Output the (x, y) coordinate of the center of the cell containing the given text.  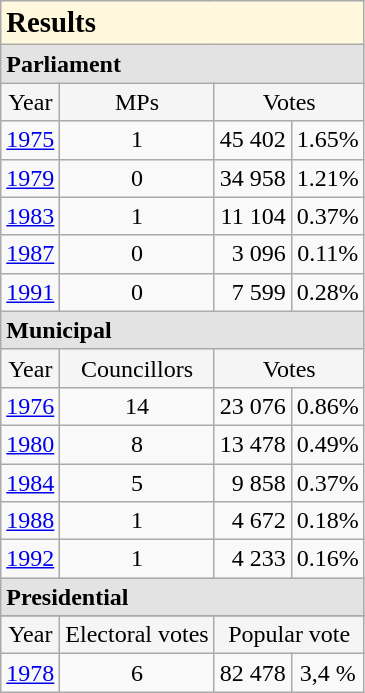
1980 (30, 444)
9 858 (252, 483)
Councillors (137, 368)
0.11% (328, 254)
1988 (30, 521)
14 (137, 406)
1976 (30, 406)
1992 (30, 559)
Results (183, 23)
8 (137, 444)
13 478 (252, 444)
1991 (30, 292)
Parliament (183, 64)
45 402 (252, 140)
3 096 (252, 254)
0.28% (328, 292)
1984 (30, 483)
1.65% (328, 140)
5 (137, 483)
0.49% (328, 444)
34 958 (252, 178)
0.16% (328, 559)
11 104 (252, 216)
0.86% (328, 406)
4 233 (252, 559)
1979 (30, 178)
Municipal (183, 330)
7 599 (252, 292)
Electoral votes (137, 635)
1.21% (328, 178)
1987 (30, 254)
4 672 (252, 521)
Popular vote (289, 635)
1978 (30, 673)
MPs (137, 102)
1975 (30, 140)
0.18% (328, 521)
1983 (30, 216)
6 (137, 673)
3,4 % (328, 673)
23 076 (252, 406)
Presidential (183, 597)
82 478 (252, 673)
